Search for the cell housing the specified text and yield its [X, Y] center coordinate. 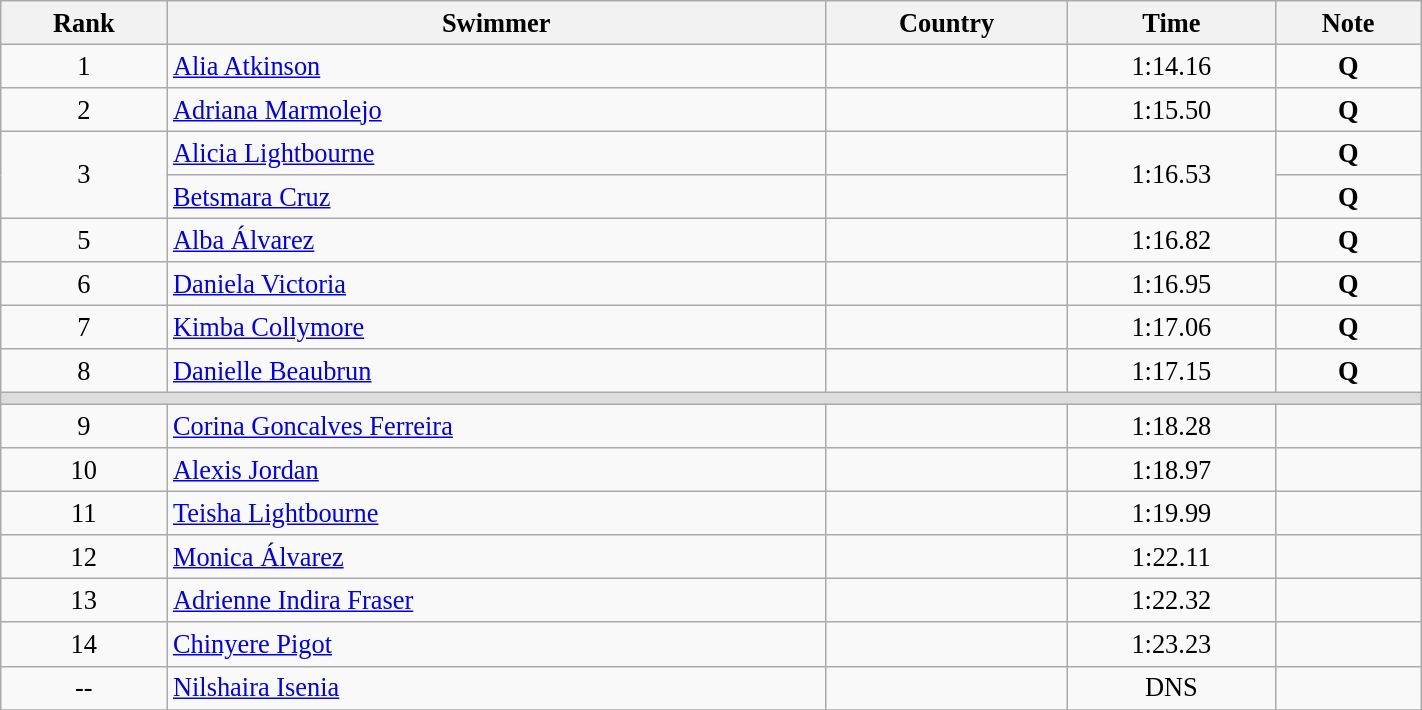
Nilshaira Isenia [496, 688]
Corina Goncalves Ferreira [496, 426]
-- [84, 688]
Alicia Lightbourne [496, 153]
10 [84, 470]
Betsmara Cruz [496, 197]
1:19.99 [1172, 513]
1:17.06 [1172, 327]
Monica Álvarez [496, 557]
Teisha Lightbourne [496, 513]
Daniela Victoria [496, 284]
Rank [84, 22]
Chinyere Pigot [496, 644]
1:14.16 [1172, 66]
Danielle Beaubrun [496, 371]
1:17.15 [1172, 371]
11 [84, 513]
1:15.50 [1172, 109]
Alexis Jordan [496, 470]
Time [1172, 22]
5 [84, 240]
13 [84, 600]
1:22.11 [1172, 557]
1:16.53 [1172, 174]
9 [84, 426]
8 [84, 371]
1:16.82 [1172, 240]
DNS [1172, 688]
2 [84, 109]
6 [84, 284]
Kimba Collymore [496, 327]
Country [946, 22]
7 [84, 327]
Note [1348, 22]
1:22.32 [1172, 600]
Swimmer [496, 22]
1:18.97 [1172, 470]
1:23.23 [1172, 644]
12 [84, 557]
1:16.95 [1172, 284]
Adriana Marmolejo [496, 109]
1 [84, 66]
Alia Atkinson [496, 66]
Adrienne Indira Fraser [496, 600]
14 [84, 644]
1:18.28 [1172, 426]
3 [84, 174]
Alba Álvarez [496, 240]
